Provide the [x, y] coordinate of the cell's center where the given text is located.  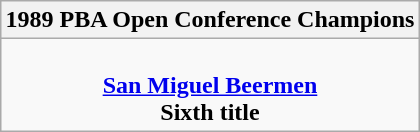
San Miguel Beermen Sixth title [210, 85]
1989 PBA Open Conference Champions [210, 20]
